Identify which cell holds the provided text, then report its [X, Y] central coordinate. 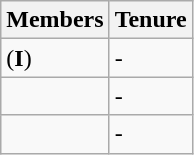
Tenure [150, 20]
Members [55, 20]
(I) [55, 58]
